Output the [X, Y] coordinate of the center of the cell containing the given text.  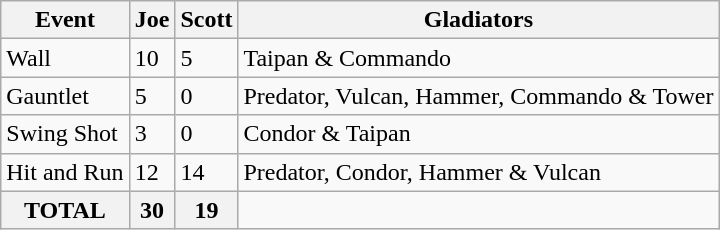
14 [206, 172]
Taipan & Commando [478, 58]
3 [152, 134]
12 [152, 172]
30 [152, 210]
Event [65, 20]
Predator, Condor, Hammer & Vulcan [478, 172]
Swing Shot [65, 134]
Hit and Run [65, 172]
19 [206, 210]
Scott [206, 20]
Condor & Taipan [478, 134]
Predator, Vulcan, Hammer, Commando & Tower [478, 96]
Wall [65, 58]
Gauntlet [65, 96]
TOTAL [65, 210]
Joe [152, 20]
10 [152, 58]
Gladiators [478, 20]
